Find where the given text appears and provide that cell's center as (X, Y) coordinate. 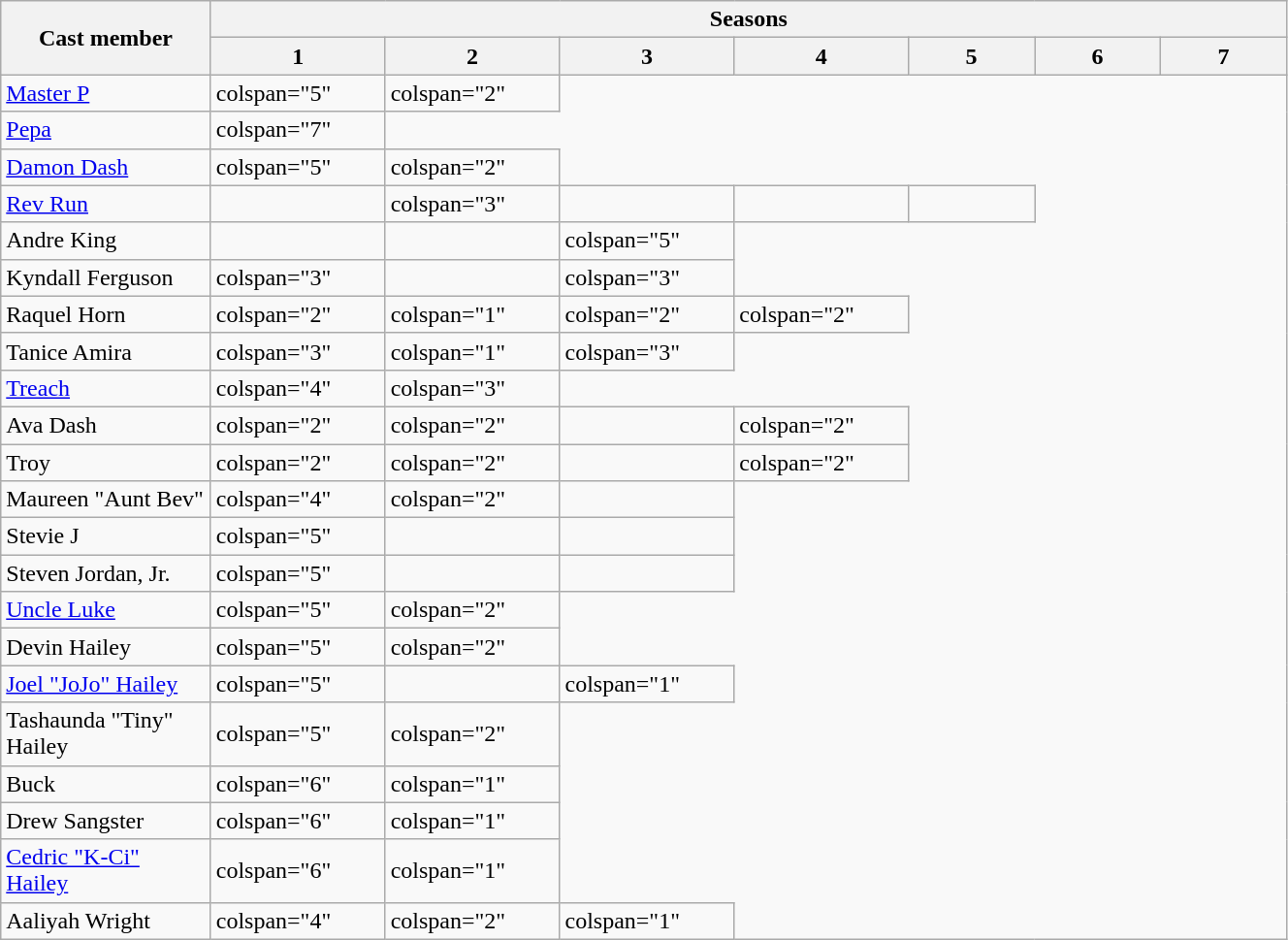
Andre King (106, 241)
Ava Dash (106, 425)
Joel "JoJo" Hailey (106, 684)
Maureen "Aunt Bev" (106, 500)
Seasons (749, 19)
7 (1223, 56)
Drew Sangster (106, 821)
Troy (106, 463)
colspan="7" (298, 130)
Devin Hailey (106, 647)
6 (1098, 56)
2 (472, 56)
Damon Dash (106, 167)
Aaliyah Wright (106, 921)
3 (647, 56)
Master P (106, 93)
Kyndall Ferguson (106, 277)
Raquel Horn (106, 314)
4 (821, 56)
1 (298, 56)
Stevie J (106, 536)
Treach (106, 388)
Steven Jordan, Jr. (106, 573)
Tashaunda "Tiny" Hailey (106, 733)
Tanice Amira (106, 351)
Cedric "K-Ci" Hailey (106, 871)
Pepa (106, 130)
Buck (106, 784)
5 (972, 56)
Cast member (106, 38)
Uncle Luke (106, 610)
Rev Run (106, 204)
